Search for the cell housing the specified text and yield its [x, y] center coordinate. 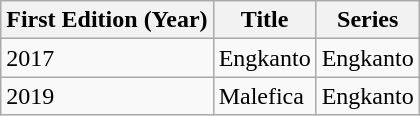
2019 [107, 96]
Malefica [264, 96]
First Edition (Year) [107, 20]
2017 [107, 58]
Series [368, 20]
Title [264, 20]
